Find where the given text appears and provide that cell's center as (X, Y) coordinate. 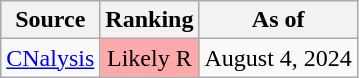
Ranking (150, 20)
CNalysis (50, 58)
August 4, 2024 (278, 58)
As of (278, 20)
Source (50, 20)
Likely R (150, 58)
